Identify which cell holds the provided text, then report its [X, Y] central coordinate. 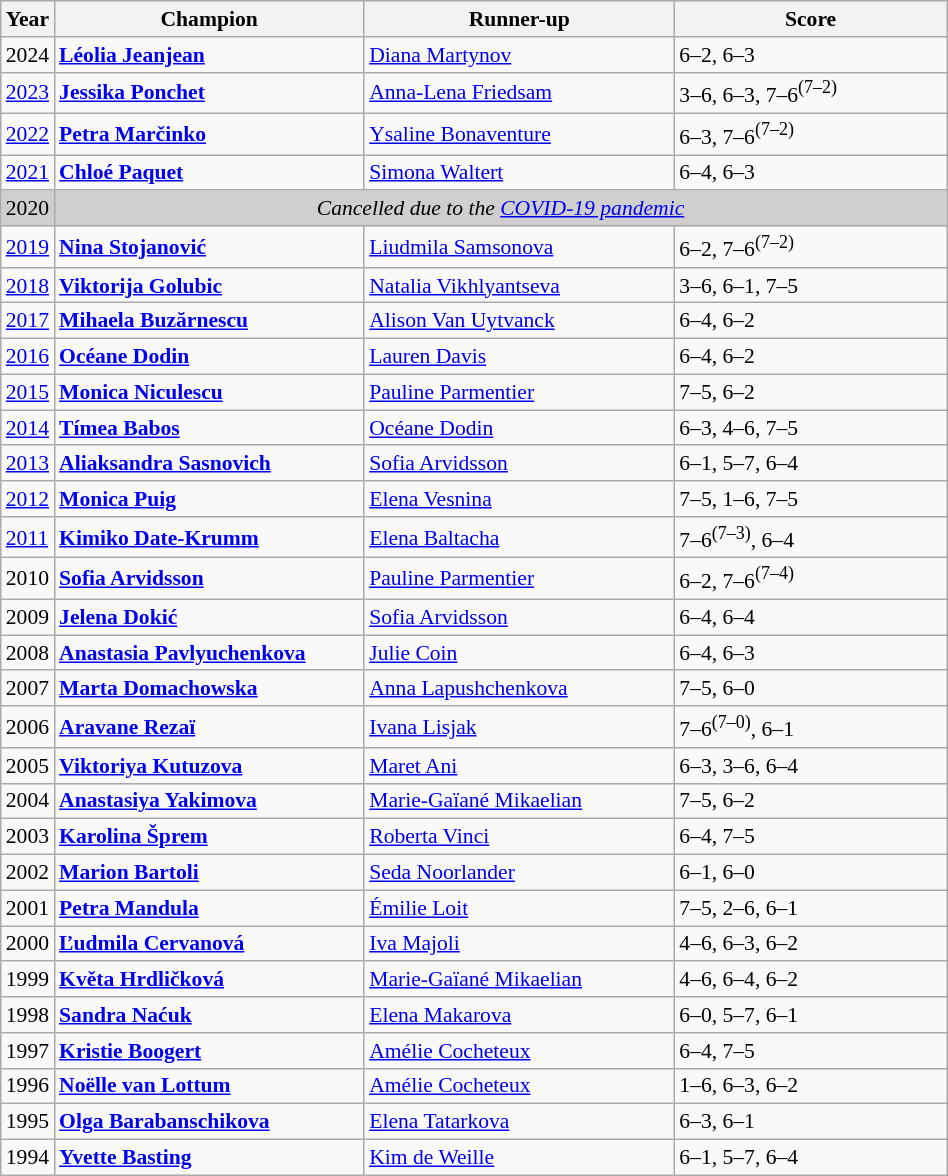
2009 [28, 618]
Seda Noorlander [519, 873]
Karolina Šprem [209, 837]
Léolia Jeanjean [209, 55]
7–6(7–0), 6–1 [810, 726]
6–1, 6–0 [810, 873]
Iva Majoli [519, 944]
Mihaela Buzărnescu [209, 321]
Viktoriya Kutuzova [209, 766]
6–3, 7–6(7–2) [810, 134]
1994 [28, 1158]
Simona Waltert [519, 173]
Aravane Rezaï [209, 726]
1996 [28, 1086]
Marta Domachowska [209, 689]
2000 [28, 944]
6–3, 4–6, 7–5 [810, 428]
Ľudmila Cervanová [209, 944]
Kristie Boogert [209, 1051]
1–6, 6–3, 6–2 [810, 1086]
Noëlle van Lottum [209, 1086]
Maret Ani [519, 766]
2024 [28, 55]
Květa Hrdličková [209, 980]
Julie Coin [519, 653]
6–0, 5–7, 6–1 [810, 1015]
1997 [28, 1051]
Champion [209, 19]
Petra Mandula [209, 908]
7–5, 2–6, 6–1 [810, 908]
Lauren Davis [519, 357]
Alison Van Uytvanck [519, 321]
Cancelled due to the COVID-19 pandemic [500, 209]
7–5, 1–6, 7–5 [810, 499]
Aliaksandra Sasnovich [209, 464]
2019 [28, 246]
Chloé Paquet [209, 173]
Nina Stojanović [209, 246]
6–2, 7–6(7–2) [810, 246]
6–2, 7–6(7–4) [810, 578]
Monica Niculescu [209, 392]
7–5, 6–0 [810, 689]
Runner-up [519, 19]
2013 [28, 464]
1999 [28, 980]
Diana Martynov [519, 55]
Natalia Vikhlyantseva [519, 286]
Anastasia Pavlyuchenkova [209, 653]
2015 [28, 392]
Elena Vesnina [519, 499]
Ivana Lisjak [519, 726]
2003 [28, 837]
Kim de Weille [519, 1158]
Monica Puig [209, 499]
Tímea Babos [209, 428]
2016 [28, 357]
4–6, 6–3, 6–2 [810, 944]
6–2, 6–3 [810, 55]
2004 [28, 801]
2012 [28, 499]
Jelena Dokić [209, 618]
Émilie Loit [519, 908]
7–6(7–3), 6–4 [810, 538]
2011 [28, 538]
Sandra Naćuk [209, 1015]
Score [810, 19]
Anna Lapushchenkova [519, 689]
2017 [28, 321]
Roberta Vinci [519, 837]
Petra Marčinko [209, 134]
Elena Baltacha [519, 538]
2001 [28, 908]
6–3, 6–1 [810, 1122]
1995 [28, 1122]
Olga Barabanschikova [209, 1122]
2021 [28, 173]
Liudmila Samsonova [519, 246]
2002 [28, 873]
3–6, 6–3, 7–6(7–2) [810, 92]
2010 [28, 578]
Year [28, 19]
2020 [28, 209]
Kimiko Date-Krumm [209, 538]
Marion Bartoli [209, 873]
6–3, 3–6, 6–4 [810, 766]
Anastasiya Yakimova [209, 801]
2005 [28, 766]
2023 [28, 92]
3–6, 6–1, 7–5 [810, 286]
4–6, 6–4, 6–2 [810, 980]
Anna-Lena Friedsam [519, 92]
6–4, 6–4 [810, 618]
Jessika Ponchet [209, 92]
Viktorija Golubic [209, 286]
2014 [28, 428]
Elena Makarova [519, 1015]
Ysaline Bonaventure [519, 134]
2008 [28, 653]
Yvette Basting [209, 1158]
2018 [28, 286]
2006 [28, 726]
1998 [28, 1015]
2022 [28, 134]
Elena Tatarkova [519, 1122]
2007 [28, 689]
